Return the (x, y) coordinate for the center point of the cell that contains the specified text.  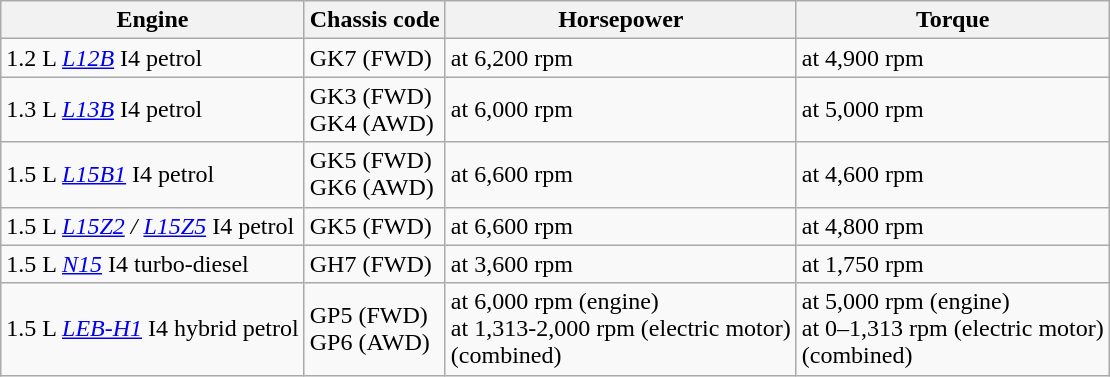
at 6,000 rpm (620, 110)
at 6,200 rpm (620, 58)
1.5 L L15B1 I4 petrol (152, 174)
1.3 L L13B I4 petrol (152, 110)
GH7 (FWD) (374, 264)
at 5,000 rpm (952, 110)
Chassis code (374, 20)
GK7 (FWD) (374, 58)
1.5 L LEB-H1 I4 hybrid petrol (152, 329)
at 4,600 rpm (952, 174)
GK3 (FWD)GK4 (AWD) (374, 110)
GK5 (FWD) (374, 226)
at 5,000 rpm (engine) at 0–1,313 rpm (electric motor) (combined) (952, 329)
1.5 L L15Z2 / L15Z5 I4 petrol (152, 226)
GK5 (FWD)GK6 (AWD) (374, 174)
at 3,600 rpm (620, 264)
at 1,750 rpm (952, 264)
at 4,800 rpm (952, 226)
Torque (952, 20)
Engine (152, 20)
1.5 L N15 I4 turbo-diesel (152, 264)
at 4,900 rpm (952, 58)
at 6,000 rpm (engine) at 1,313-2,000 rpm (electric motor) (combined) (620, 329)
GP5 (FWD)GP6 (AWD) (374, 329)
Horsepower (620, 20)
1.2 L L12B I4 petrol (152, 58)
